For the text-containing cell, return its midpoint in [x, y] coordinate format. 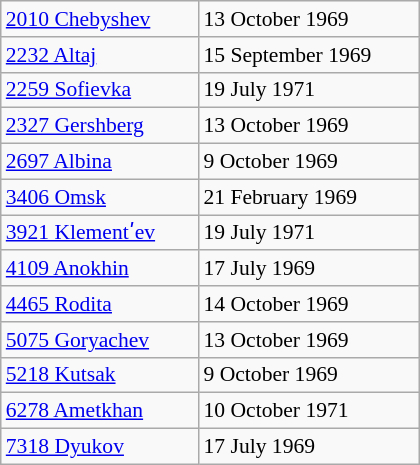
3406 Omsk [100, 197]
15 September 1969 [308, 55]
3921 Klementʹev [100, 233]
4109 Anokhin [100, 269]
5075 Goryachev [100, 340]
14 October 1969 [308, 304]
2327 Gershberg [100, 126]
2259 Sofievka [100, 90]
6278 Ametkhan [100, 411]
2232 Altaj [100, 55]
2697 Albina [100, 162]
21 February 1969 [308, 197]
4465 Rodita [100, 304]
7318 Dyukov [100, 447]
2010 Chebyshev [100, 19]
5218 Kutsak [100, 375]
10 October 1971 [308, 411]
